Output the (x, y) coordinate of the center of the cell containing the given text.  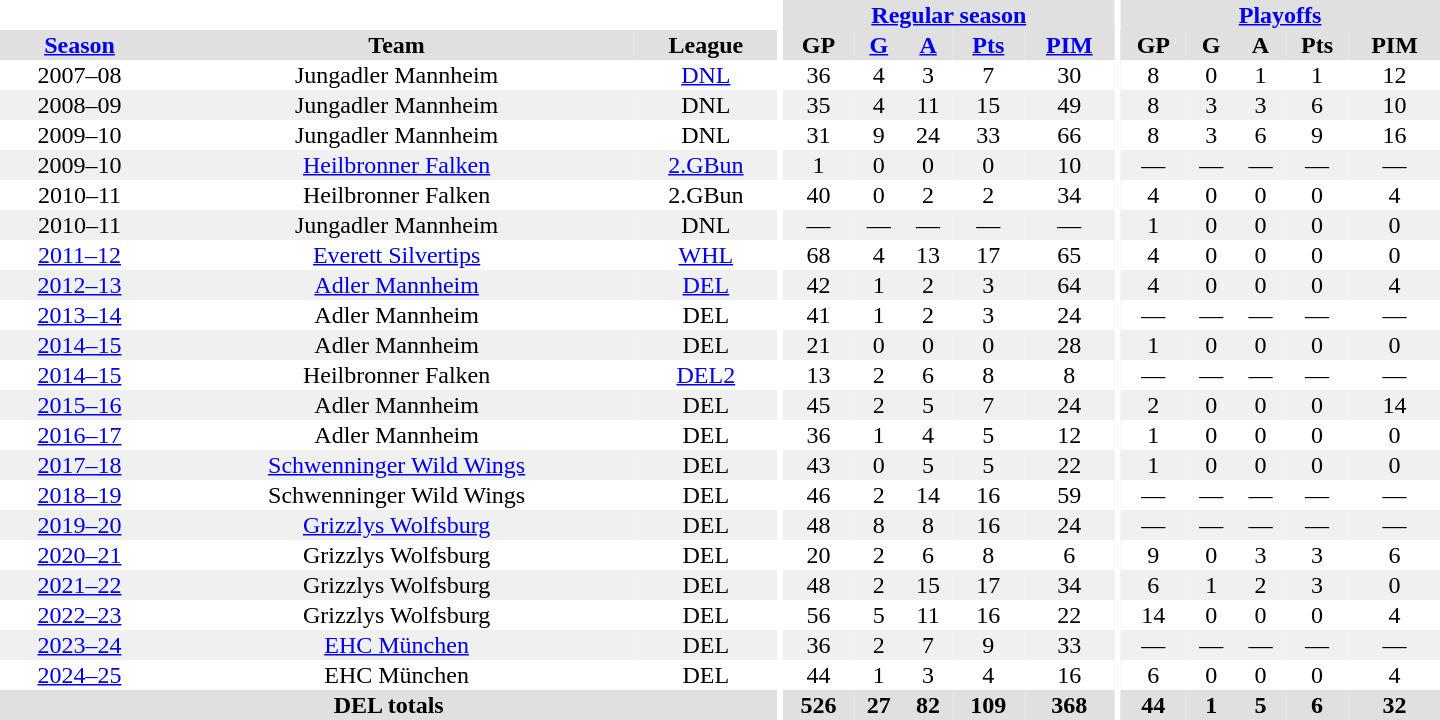
526 (818, 705)
2015–16 (80, 405)
DEL2 (706, 375)
2013–14 (80, 315)
2019–20 (80, 525)
27 (878, 705)
59 (1070, 495)
32 (1394, 705)
League (706, 45)
Everett Silvertips (396, 255)
20 (818, 555)
2021–22 (80, 585)
WHL (706, 255)
2020–21 (80, 555)
66 (1070, 135)
DEL totals (388, 705)
2022–23 (80, 615)
40 (818, 195)
82 (928, 705)
2016–17 (80, 435)
2011–12 (80, 255)
43 (818, 465)
64 (1070, 285)
2008–09 (80, 105)
35 (818, 105)
45 (818, 405)
21 (818, 345)
41 (818, 315)
2024–25 (80, 675)
65 (1070, 255)
56 (818, 615)
31 (818, 135)
2007–08 (80, 75)
28 (1070, 345)
42 (818, 285)
368 (1070, 705)
2023–24 (80, 645)
2017–18 (80, 465)
2018–19 (80, 495)
49 (1070, 105)
46 (818, 495)
109 (988, 705)
Team (396, 45)
Regular season (949, 15)
Playoffs (1280, 15)
30 (1070, 75)
2012–13 (80, 285)
Season (80, 45)
68 (818, 255)
